Search for the cell housing the specified text and yield its (X, Y) center coordinate. 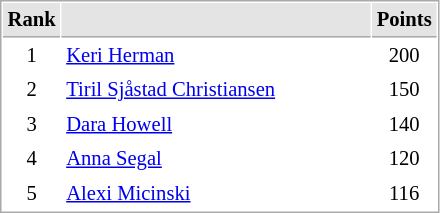
5 (32, 194)
Anna Segal (216, 158)
3 (32, 124)
116 (404, 194)
4 (32, 158)
140 (404, 124)
Alexi Micinski (216, 194)
200 (404, 56)
Rank (32, 20)
1 (32, 56)
Dara Howell (216, 124)
150 (404, 90)
Keri Herman (216, 56)
Points (404, 20)
2 (32, 90)
Tiril Sjåstad Christiansen (216, 90)
120 (404, 158)
